Pinpoint the cell where the given text exists, returning its (x, y) midpoint coordinate. 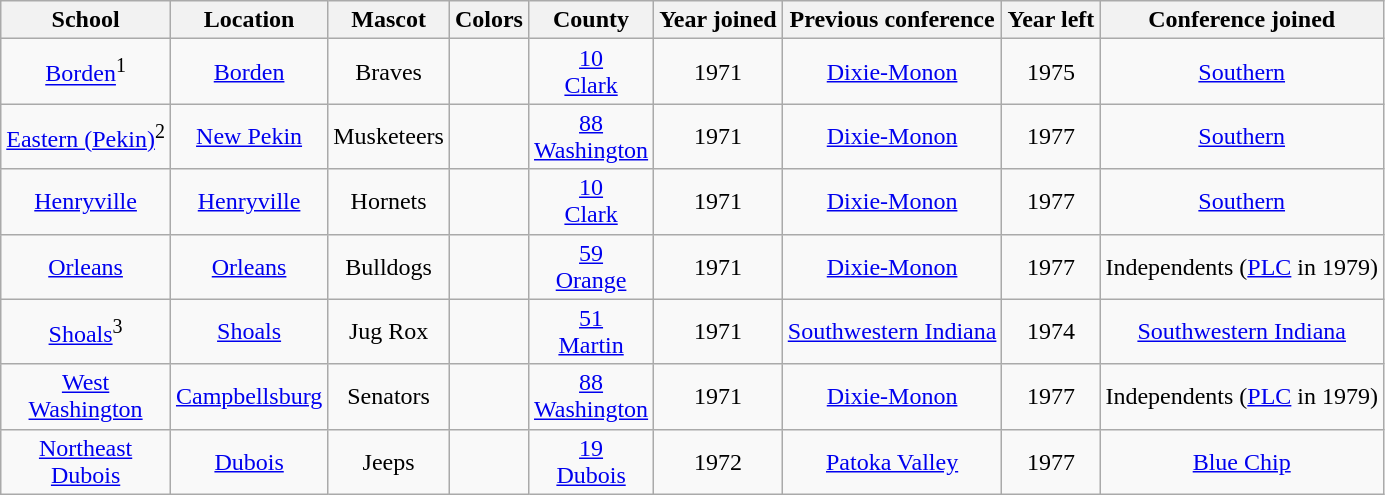
Blue Chip (1242, 462)
Jug Rox (389, 332)
Colors (488, 20)
Shoals (248, 332)
County (590, 20)
1975 (1051, 72)
Location (248, 20)
New Pekin (248, 136)
51 Martin (590, 332)
Borden (248, 72)
1974 (1051, 332)
Year left (1051, 20)
Hornets (389, 202)
Senators (389, 396)
Musketeers (389, 136)
Braves (389, 72)
School (86, 20)
Shoals3 (86, 332)
Northeast Dubois (86, 462)
Year joined (718, 20)
Jeeps (389, 462)
Dubois (248, 462)
Conference joined (1242, 20)
19 Dubois (590, 462)
Mascot (389, 20)
59 Orange (590, 266)
Previous conference (892, 20)
1972 (718, 462)
Eastern (Pekin)2 (86, 136)
Bulldogs (389, 266)
West Washington (86, 396)
Borden1 (86, 72)
Campbellsburg (248, 396)
Patoka Valley (892, 462)
